Output the [X, Y] coordinate of the center of the cell containing the given text.  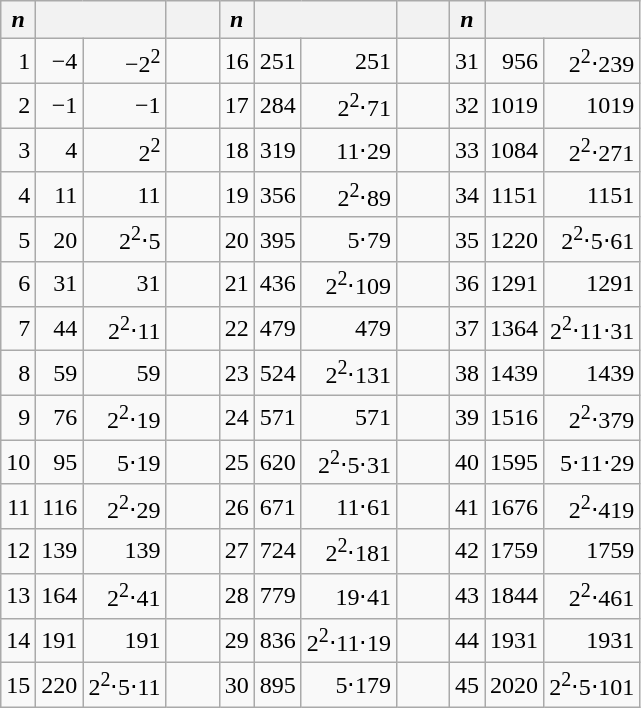
22⋅461 [592, 596]
356 [278, 194]
19⋅41 [348, 596]
34 [466, 194]
22⋅5⋅31 [348, 462]
116 [60, 506]
2020 [514, 686]
21 [236, 284]
26 [236, 506]
22⋅29 [124, 506]
9 [18, 418]
895 [278, 686]
19 [236, 194]
15 [18, 686]
5⋅179 [348, 686]
22⋅41 [124, 596]
18 [236, 150]
836 [278, 640]
2 [18, 106]
436 [278, 284]
395 [278, 240]
43 [466, 596]
22⋅89 [348, 194]
22⋅131 [348, 374]
40 [466, 462]
−4 [60, 62]
76 [60, 418]
37 [466, 328]
5⋅11⋅29 [592, 462]
779 [278, 596]
23 [236, 374]
22⋅11⋅31 [592, 328]
5⋅79 [348, 240]
16 [236, 62]
524 [278, 374]
284 [278, 106]
22⋅239 [592, 62]
11⋅29 [348, 150]
22⋅109 [348, 284]
22⋅379 [592, 418]
13 [18, 596]
1364 [514, 328]
7 [18, 328]
1676 [514, 506]
41 [466, 506]
30 [236, 686]
25 [236, 462]
1844 [514, 596]
22⋅5⋅101 [592, 686]
8 [18, 374]
1220 [514, 240]
5 [18, 240]
38 [466, 374]
28 [236, 596]
27 [236, 552]
29 [236, 640]
1 [18, 62]
42 [466, 552]
956 [514, 62]
220 [60, 686]
22⋅71 [348, 106]
36 [466, 284]
33 [466, 150]
319 [278, 150]
724 [278, 552]
22⋅419 [592, 506]
671 [278, 506]
1516 [514, 418]
−22 [124, 62]
22⋅19 [124, 418]
620 [278, 462]
22⋅5⋅11 [124, 686]
22⋅11 [124, 328]
17 [236, 106]
35 [466, 240]
95 [60, 462]
39 [466, 418]
3 [18, 150]
24 [236, 418]
22⋅11⋅19 [348, 640]
22⋅271 [592, 150]
6 [18, 284]
11⋅61 [348, 506]
32 [466, 106]
1084 [514, 150]
5⋅19 [124, 462]
22⋅5⋅61 [592, 240]
22⋅5 [124, 240]
1595 [514, 462]
22⋅181 [348, 552]
10 [18, 462]
12 [18, 552]
45 [466, 686]
164 [60, 596]
14 [18, 640]
